For the text-containing cell, return its midpoint in (X, Y) coordinate format. 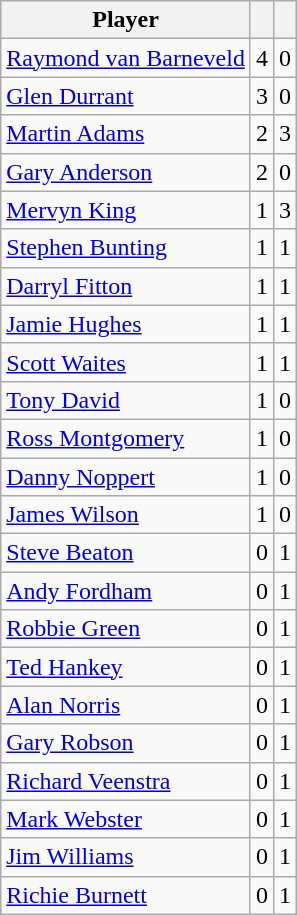
Player (126, 20)
Richie Burnett (126, 895)
Andy Fordham (126, 591)
Robbie Green (126, 629)
Richard Veenstra (126, 781)
4 (262, 58)
Jim Williams (126, 857)
Stephen Bunting (126, 248)
Gary Robson (126, 743)
Gary Anderson (126, 172)
Steve Beaton (126, 553)
Ross Montgomery (126, 438)
James Wilson (126, 515)
Alan Norris (126, 705)
Glen Durrant (126, 96)
Jamie Hughes (126, 324)
Darryl Fitton (126, 286)
Ted Hankey (126, 667)
Danny Noppert (126, 477)
Mark Webster (126, 819)
Tony David (126, 400)
Mervyn King (126, 210)
Raymond van Barneveld (126, 58)
Scott Waites (126, 362)
Martin Adams (126, 134)
